Scan for the cell matching the given text and deliver its [x, y] coordinate at center. 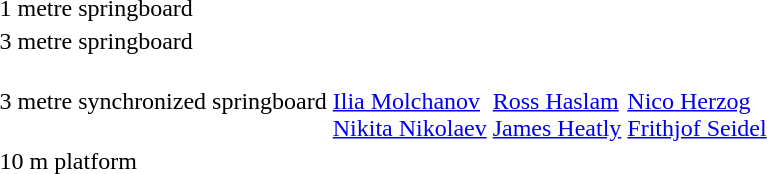
Ross HaslamJames Heatly [557, 101]
Ilia MolchanovNikita Nikolaev [410, 101]
